Provide the [X, Y] coordinate of the cell's center where the given text is located.  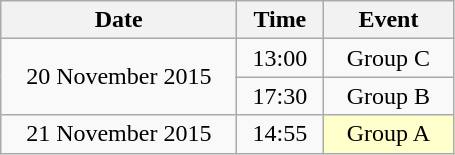
Date [119, 20]
Group C [388, 58]
20 November 2015 [119, 77]
Time [280, 20]
17:30 [280, 96]
Event [388, 20]
13:00 [280, 58]
14:55 [280, 134]
Group A [388, 134]
Group B [388, 96]
21 November 2015 [119, 134]
